Search for the cell housing the specified text and yield its [x, y] center coordinate. 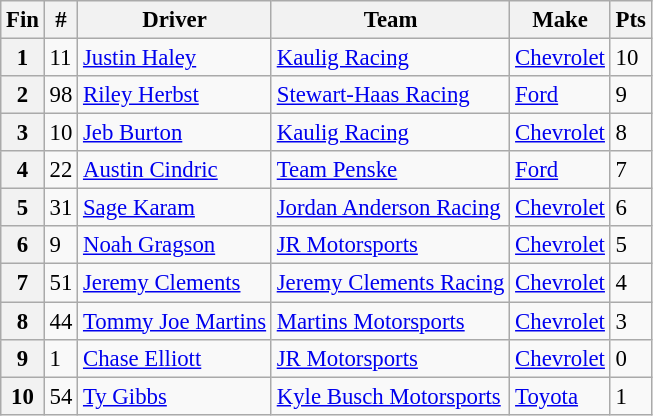
Justin Haley [175, 58]
2 [23, 95]
Noah Gragson [175, 245]
0 [630, 358]
Tommy Joe Martins [175, 321]
Jeremy Clements [175, 283]
Austin Cindric [175, 170]
Sage Karam [175, 208]
Jeremy Clements Racing [390, 283]
Pts [630, 20]
Toyota [560, 396]
Team [390, 20]
Jeb Burton [175, 133]
Kyle Busch Motorsports [390, 396]
51 [60, 283]
Fin [23, 20]
# [60, 20]
Martins Motorsports [390, 321]
Driver [175, 20]
Ty Gibbs [175, 396]
98 [60, 95]
Chase Elliott [175, 358]
11 [60, 58]
31 [60, 208]
Stewart-Haas Racing [390, 95]
44 [60, 321]
Team Penske [390, 170]
54 [60, 396]
22 [60, 170]
Jordan Anderson Racing [390, 208]
Make [560, 20]
Riley Herbst [175, 95]
